Return (X, Y) of the center of cell containing provided text 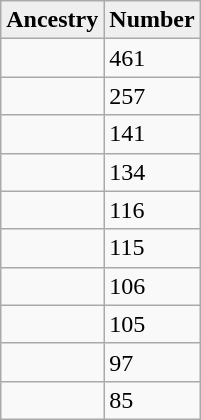
85 (152, 400)
134 (152, 172)
116 (152, 210)
115 (152, 248)
97 (152, 362)
105 (152, 324)
257 (152, 96)
461 (152, 58)
Number (152, 20)
Ancestry (52, 20)
141 (152, 134)
106 (152, 286)
